Extract the [x, y] coordinate from the center of the cell holding the provided text.  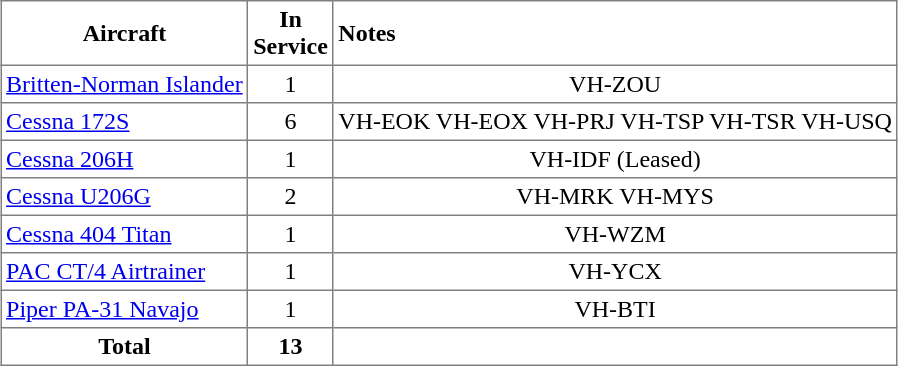
Britten-Norman Islander [124, 84]
In Service [290, 33]
VH-EOK VH-EOX VH-PRJ VH-TSP VH-TSR VH-USQ [615, 122]
2 [290, 197]
Cessna 172S [124, 122]
Cessna 206H [124, 159]
Cessna U206G [124, 197]
VH-BTI [615, 309]
VH-IDF (Leased) [615, 159]
13 [290, 347]
VH-ZOU [615, 84]
VH-YCX [615, 272]
Cessna 404 Titan [124, 234]
PAC CT/4 Airtrainer [124, 272]
VH-WZM [615, 234]
Piper PA-31 Navajo [124, 309]
Total [124, 347]
Aircraft [124, 33]
Notes [615, 33]
6 [290, 122]
VH-MRK VH-MYS [615, 197]
